From the cell containing the given text, extract its center point as (X, Y) coordinate. 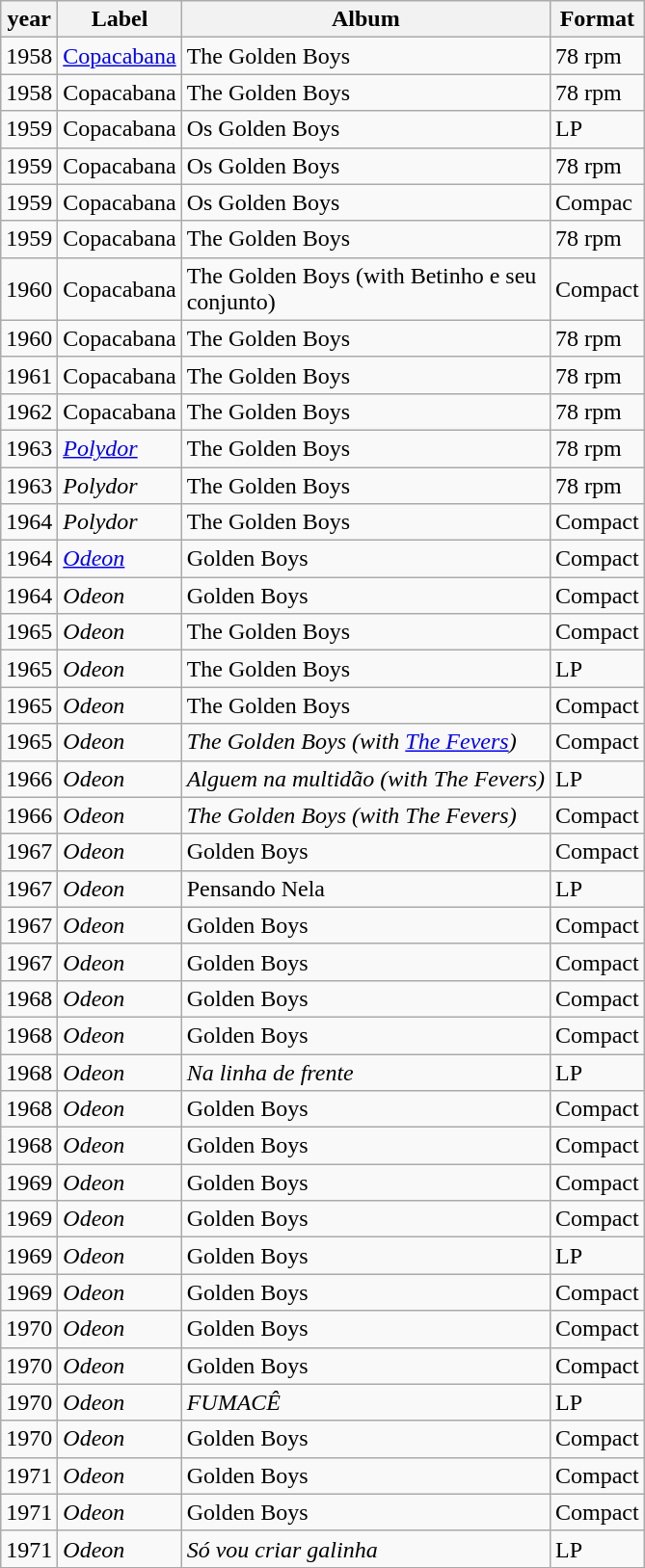
1962 (29, 412)
Só vou criar galinha (365, 1549)
Format (597, 19)
Alguem na multidão (with The Fevers) (365, 779)
The Golden Boys (with Betinho e seuconjunto) (365, 289)
year (29, 19)
FUMACÊ (365, 1402)
Compac (597, 202)
Pensando Nela (365, 889)
Na linha de frente (365, 1073)
Label (120, 19)
1961 (29, 375)
Album (365, 19)
